Detect which cell encompasses the target text, then output its [X, Y] center coordinate. 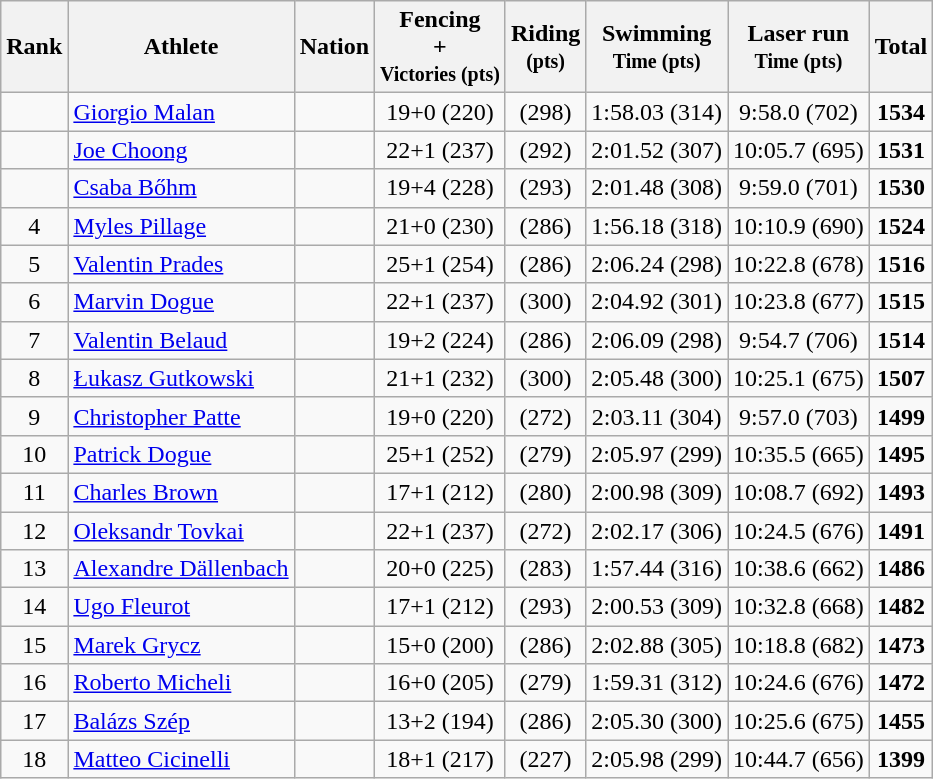
10:23.8 (677) [799, 302]
Balázs Szép [181, 721]
2:06.24 (298) [657, 264]
1:59.31 (312) [657, 683]
2:06.09 (298) [657, 340]
10:25.6 (675) [799, 721]
Joe Choong [181, 150]
14 [34, 607]
21+1 (232) [440, 378]
18+1 (217) [440, 759]
9:58.0 (702) [799, 112]
1530 [901, 188]
16+0 (205) [440, 683]
Matteo Cicinelli [181, 759]
Alexandre Dällenbach [181, 569]
2:02.88 (305) [657, 645]
10:18.8 (682) [799, 645]
Total [901, 47]
1516 [901, 264]
13+2 (194) [440, 721]
18 [34, 759]
10:10.9 (690) [799, 226]
2:01.48 (308) [657, 188]
1473 [901, 645]
11 [34, 492]
Marvin Dogue [181, 302]
Valentin Belaud [181, 340]
2:00.98 (309) [657, 492]
9:59.0 (701) [799, 188]
1514 [901, 340]
Christopher Patte [181, 416]
Oleksandr Tovkai [181, 531]
10:32.8 (668) [799, 607]
1399 [901, 759]
Valentin Prades [181, 264]
15+0 (200) [440, 645]
8 [34, 378]
(227) [545, 759]
5 [34, 264]
2:01.52 (307) [657, 150]
Myles Pillage [181, 226]
1:57.44 (316) [657, 569]
2:00.53 (309) [657, 607]
Riding(pts) [545, 47]
(298) [545, 112]
20+0 (225) [440, 569]
21+0 (230) [440, 226]
9 [34, 416]
1455 [901, 721]
10:05.7 (695) [799, 150]
Rank [34, 47]
Giorgio Malan [181, 112]
10 [34, 454]
1491 [901, 531]
1486 [901, 569]
10:24.5 (676) [799, 531]
6 [34, 302]
25+1 (254) [440, 264]
Nation [334, 47]
4 [34, 226]
1482 [901, 607]
1515 [901, 302]
13 [34, 569]
7 [34, 340]
(280) [545, 492]
2:02.17 (306) [657, 531]
19+4 (228) [440, 188]
1493 [901, 492]
10:22.8 (678) [799, 264]
1472 [901, 683]
1507 [901, 378]
10:38.6 (662) [799, 569]
1499 [901, 416]
10:44.7 (656) [799, 759]
(292) [545, 150]
15 [34, 645]
Marek Grycz [181, 645]
9:54.7 (706) [799, 340]
Fencing+Victories (pts) [440, 47]
1:56.18 (318) [657, 226]
1534 [901, 112]
10:25.1 (675) [799, 378]
19+2 (224) [440, 340]
Roberto Micheli [181, 683]
1495 [901, 454]
2:05.97 (299) [657, 454]
Łukasz Gutkowski [181, 378]
1531 [901, 150]
Laser runTime (pts) [799, 47]
1:58.03 (314) [657, 112]
17 [34, 721]
12 [34, 531]
Athlete [181, 47]
16 [34, 683]
Ugo Fleurot [181, 607]
SwimmingTime (pts) [657, 47]
2:04.92 (301) [657, 302]
1524 [901, 226]
10:35.5 (665) [799, 454]
25+1 (252) [440, 454]
(283) [545, 569]
Charles Brown [181, 492]
2:05.48 (300) [657, 378]
10:08.7 (692) [799, 492]
Csaba Bőhm [181, 188]
2:03.11 (304) [657, 416]
10:24.6 (676) [799, 683]
Patrick Dogue [181, 454]
2:05.98 (299) [657, 759]
2:05.30 (300) [657, 721]
9:57.0 (703) [799, 416]
